For the text-containing cell, return its midpoint in (x, y) coordinate format. 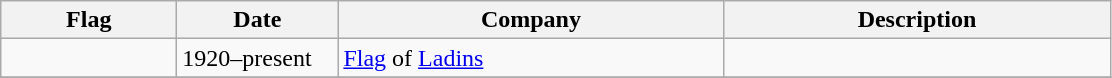
Flag (89, 20)
Description (917, 20)
1920–present (258, 58)
Date (258, 20)
Company (531, 20)
Flag of Ladins (531, 58)
